Locate the cell with the specified text and output its (x, y) center coordinate. 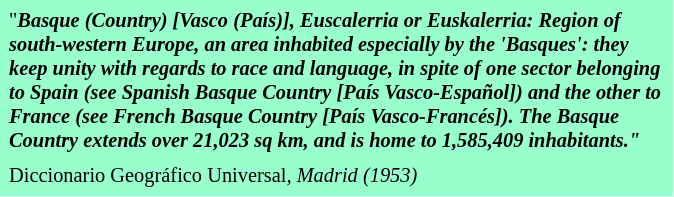
Diccionario Geográfico Universal, Madrid (1953) (337, 176)
